Return [x, y] of the center of cell containing provided text 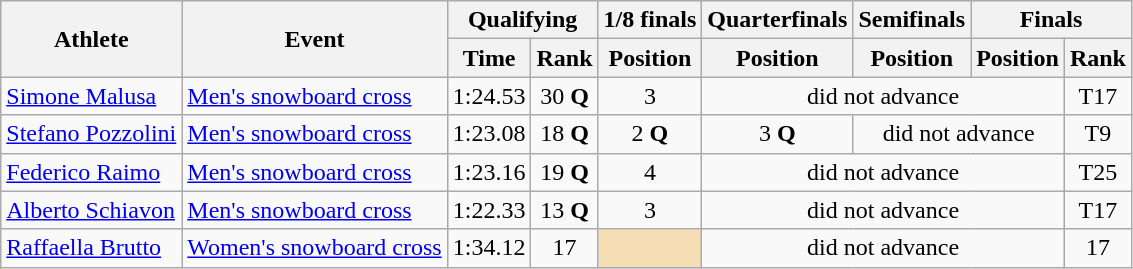
Stefano Pozzolini [92, 134]
Simone Malusa [92, 96]
Qualifying [522, 20]
Raffaella Brutto [92, 248]
30 Q [564, 96]
Alberto Schiavon [92, 210]
3 Q [778, 134]
Athlete [92, 39]
Finals [1052, 20]
2 Q [650, 134]
Event [314, 39]
1:23.16 [489, 172]
1:34.12 [489, 248]
Time [489, 58]
1:22.33 [489, 210]
1:24.53 [489, 96]
1:23.08 [489, 134]
Semifinals [912, 20]
1/8 finals [650, 20]
Federico Raimo [92, 172]
19 Q [564, 172]
T25 [1098, 172]
18 Q [564, 134]
13 Q [564, 210]
T9 [1098, 134]
4 [650, 172]
Women's snowboard cross [314, 248]
Quarterfinals [778, 20]
